Find where the given text appears and provide that cell's center as (X, Y) coordinate. 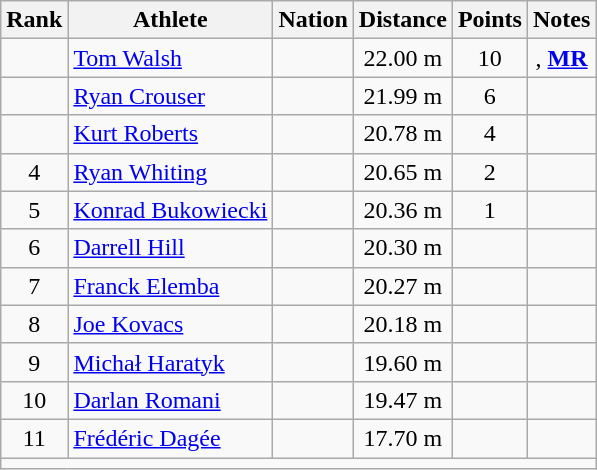
5 (34, 210)
Darrell Hill (170, 248)
20.18 m (402, 324)
Rank (34, 20)
17.70 m (402, 438)
11 (34, 438)
Michał Haratyk (170, 362)
20.30 m (402, 248)
Franck Elemba (170, 286)
20.65 m (402, 172)
Tom Walsh (170, 58)
9 (34, 362)
20.27 m (402, 286)
Ryan Whiting (170, 172)
8 (34, 324)
Distance (402, 20)
Kurt Roberts (170, 134)
22.00 m (402, 58)
19.60 m (402, 362)
, MR (561, 58)
Joe Kovacs (170, 324)
Notes (561, 20)
Frédéric Dagée (170, 438)
20.36 m (402, 210)
2 (490, 172)
19.47 m (402, 400)
Darlan Romani (170, 400)
Athlete (170, 20)
Ryan Crouser (170, 96)
Konrad Bukowiecki (170, 210)
Points (490, 20)
Nation (313, 20)
21.99 m (402, 96)
20.78 m (402, 134)
7 (34, 286)
1 (490, 210)
